Provide the (X, Y) coordinate of the cell's center where the given text is located.  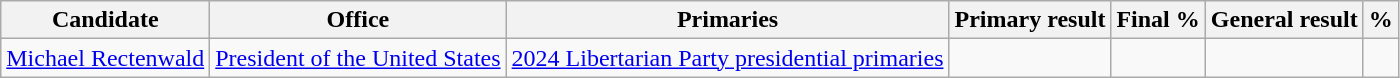
General result (1284, 20)
Michael Rectenwald (106, 58)
Primaries (728, 20)
Final % (1158, 20)
% (1380, 20)
President of the United States (358, 58)
Candidate (106, 20)
Primary result (1030, 20)
2024 Libertarian Party presidential primaries (728, 58)
Office (358, 20)
